Pinpoint the cell where the given text exists, returning its (X, Y) midpoint coordinate. 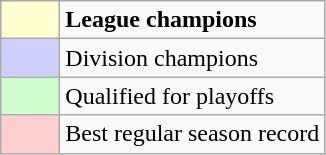
League champions (192, 20)
Best regular season record (192, 134)
Division champions (192, 58)
Qualified for playoffs (192, 96)
